Output the (x, y) coordinate of the center of the cell containing the given text.  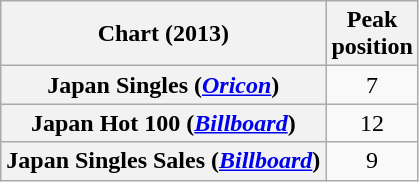
12 (372, 123)
Japan Hot 100 (Billboard) (164, 123)
Japan Singles (Oricon) (164, 85)
Peakposition (372, 34)
9 (372, 161)
Chart (2013) (164, 34)
Japan Singles Sales (Billboard) (164, 161)
7 (372, 85)
